From the cell containing the given text, extract its center point as [X, Y] coordinate. 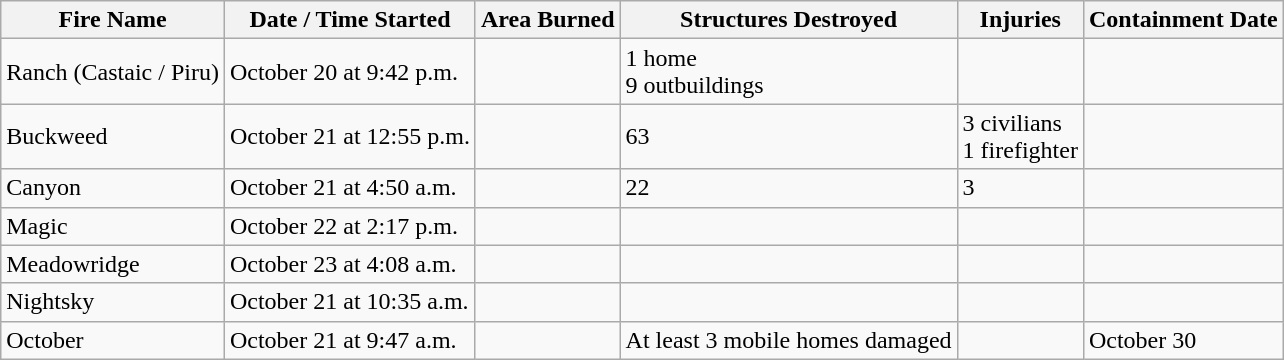
October 20 at 9:42 p.m. [350, 72]
3 civilians1 firefighter [1020, 136]
October 21 at 10:35 a.m. [350, 302]
Fire Name [113, 20]
3 [1020, 188]
63 [788, 136]
Magic [113, 226]
October 21 at 9:47 a.m. [350, 340]
Meadowridge [113, 264]
Nightsky [113, 302]
October 21 at 4:50 a.m. [350, 188]
Ranch (Castaic / Piru) [113, 72]
October 22 at 2:17 p.m. [350, 226]
Area Burned [548, 20]
October 23 at 4:08 a.m. [350, 264]
Buckweed [113, 136]
October 30 [1183, 340]
Containment Date [1183, 20]
At least 3 mobile homes damaged [788, 340]
Injuries [1020, 20]
22 [788, 188]
Date / Time Started [350, 20]
October [113, 340]
Canyon [113, 188]
October 21 at 12:55 p.m. [350, 136]
1 home9 outbuildings [788, 72]
Structures Destroyed [788, 20]
